Identify which cell holds the provided text, then report its (X, Y) central coordinate. 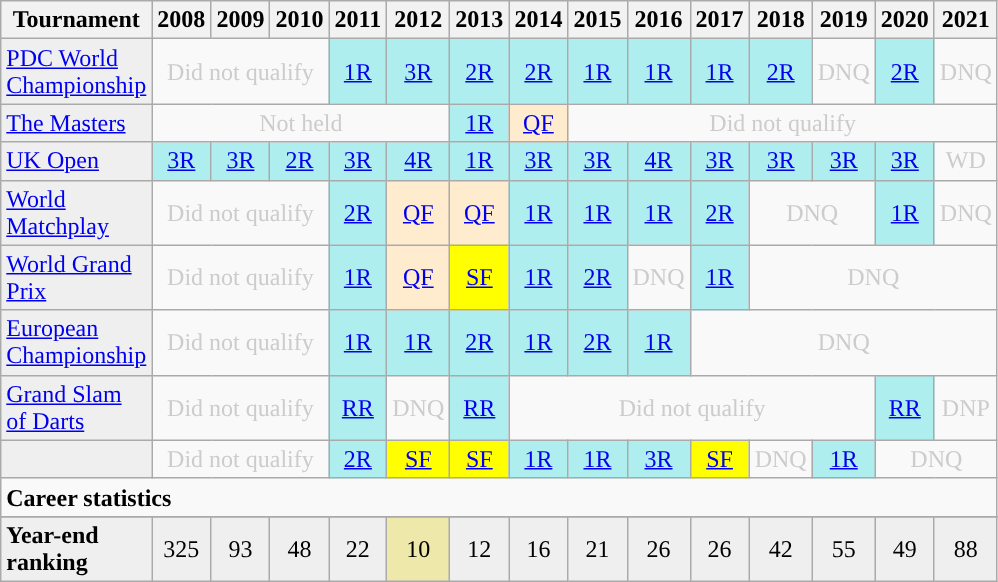
The Masters (76, 123)
Career statistics (500, 497)
2016 (658, 20)
2011 (358, 20)
2012 (418, 20)
Not held (301, 123)
2018 (780, 20)
2009 (240, 20)
2019 (844, 20)
325 (182, 548)
2020 (904, 20)
UK Open (76, 161)
2010 (300, 20)
49 (904, 548)
2017 (720, 20)
World Matchplay (76, 212)
2008 (182, 20)
2014 (538, 20)
55 (844, 548)
22 (358, 548)
48 (300, 548)
10 (418, 548)
2013 (480, 20)
21 (598, 548)
European Championship (76, 342)
42 (780, 548)
Year-end ranking (76, 548)
Grand Slam of Darts (76, 408)
World Grand Prix (76, 278)
88 (966, 548)
93 (240, 548)
DNP (966, 408)
WD (966, 161)
2021 (966, 20)
PDC World Championship (76, 72)
12 (480, 548)
Tournament (76, 20)
16 (538, 548)
2015 (598, 20)
